Provide the (X, Y) coordinate of the cell's center where the given text is located.  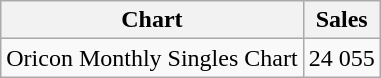
Chart (152, 20)
Oricon Monthly Singles Chart (152, 58)
Sales (342, 20)
24 055 (342, 58)
